Find where the given text appears and provide that cell's center as (X, Y) coordinate. 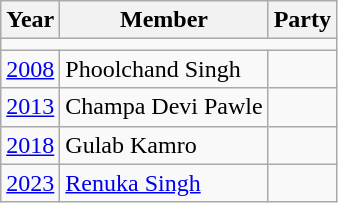
Renuka Singh (164, 183)
Gulab Kamro (164, 145)
2008 (30, 69)
Phoolchand Singh (164, 69)
2023 (30, 183)
Party (302, 20)
2018 (30, 145)
Year (30, 20)
Champa Devi Pawle (164, 107)
Member (164, 20)
2013 (30, 107)
